Pinpoint the cell where the given text exists, returning its (x, y) midpoint coordinate. 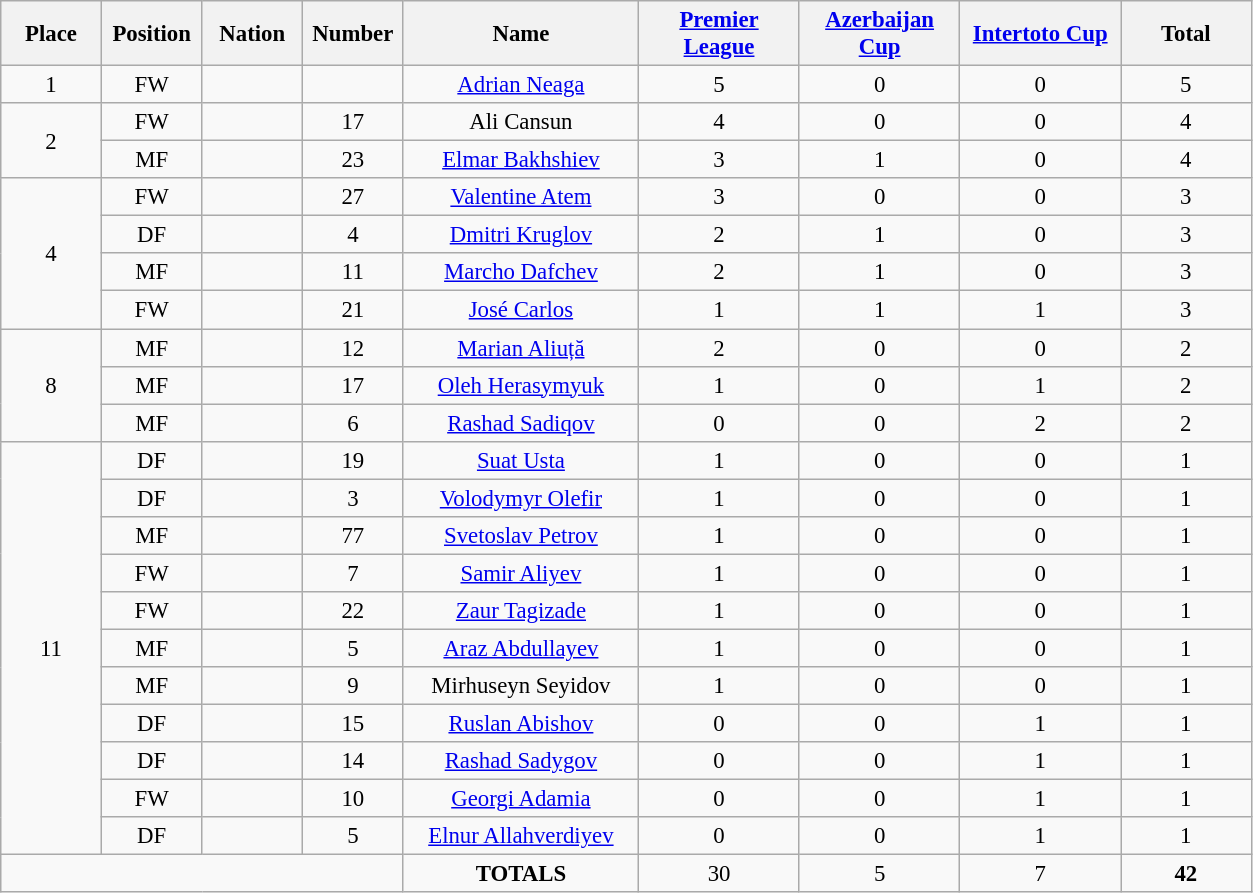
José Carlos (521, 310)
8 (52, 386)
Georgi Adamia (521, 799)
Ali Cansun (521, 122)
Dmitri Kruglov (521, 235)
42 (1186, 874)
14 (354, 761)
30 (720, 874)
Valentine Atem (521, 197)
6 (354, 423)
Premier League (720, 34)
77 (354, 536)
Araz Abdullayev (521, 648)
Elnur Allahverdiyev (521, 836)
Position (152, 34)
Suat Usta (521, 460)
22 (354, 611)
Name (521, 34)
Svetoslav Petrov (521, 536)
27 (354, 197)
15 (354, 724)
12 (354, 348)
Zaur Tagizade (521, 611)
Mirhuseyn Seyidov (521, 686)
Place (52, 34)
Marian Aliuță (521, 348)
Elmar Bakhshiev (521, 160)
Samir Aliyev (521, 573)
Adrian Neaga (521, 85)
19 (354, 460)
Number (354, 34)
9 (354, 686)
Intertoto Cup (1040, 34)
Azerbaijan Cup (880, 34)
Total (1186, 34)
21 (354, 310)
Ruslan Abishov (521, 724)
Rashad Sadiqov (521, 423)
Nation (252, 34)
10 (354, 799)
Rashad Sadygov (521, 761)
Volodymyr Olefir (521, 498)
TOTALS (521, 874)
Oleh Herasymyuk (521, 385)
Marcho Dafchev (521, 273)
23 (354, 160)
